Capture the cell that displays the provided text and extract its [X, Y] central coordinate. 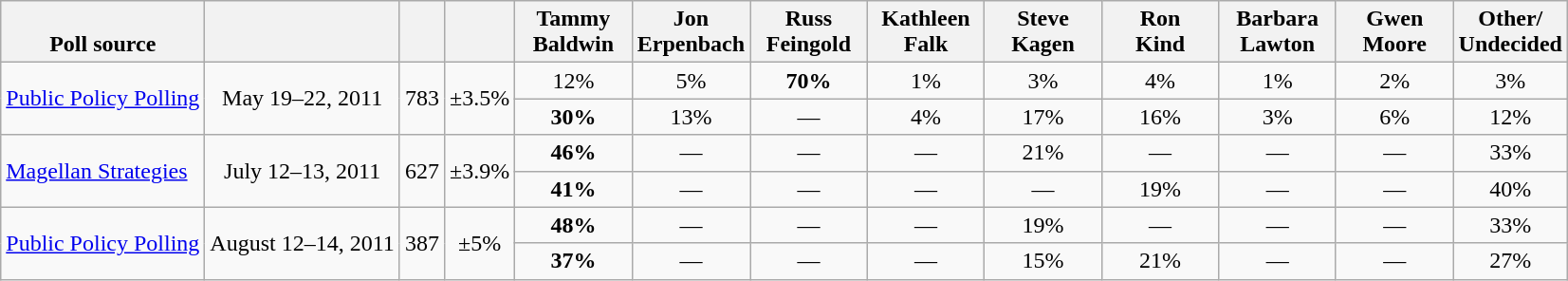
15% [1043, 261]
2% [1394, 81]
16% [1160, 117]
40% [1510, 189]
±3.9% [479, 171]
27% [1510, 261]
TammyBaldwin [574, 32]
17% [1043, 117]
GwenMoore [1394, 32]
RonKind [1160, 32]
July 12–13, 2011 [303, 171]
48% [574, 225]
SteveKagen [1043, 32]
783 [421, 99]
6% [1394, 117]
Other/Undecided [1510, 32]
KathleenFalk [926, 32]
±5% [479, 243]
May 19–22, 2011 [303, 99]
Magellan Strategies [102, 171]
37% [574, 261]
Poll source [102, 32]
627 [421, 171]
30% [574, 117]
RussFeingold [809, 32]
387 [421, 243]
5% [691, 81]
13% [691, 117]
JonErpenbach [691, 32]
August 12–14, 2011 [303, 243]
BarbaraLawton [1278, 32]
46% [574, 153]
41% [574, 189]
±3.5% [479, 99]
70% [809, 81]
